Return the (x, y) coordinate for the center point of the cell that contains the specified text.  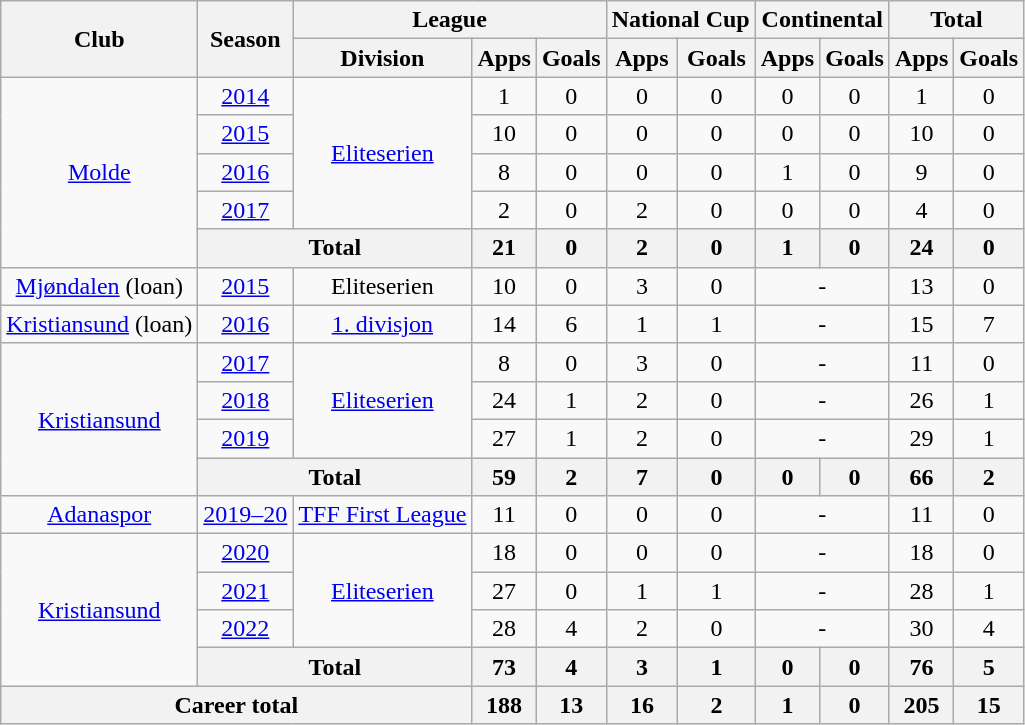
Continental (822, 20)
League (450, 20)
Adanaspor (100, 515)
188 (504, 705)
21 (504, 248)
205 (921, 705)
9 (921, 172)
1. divisjon (382, 324)
5 (989, 667)
26 (921, 400)
National Cup (680, 20)
29 (921, 438)
2020 (246, 553)
Career total (236, 705)
16 (642, 705)
30 (921, 629)
Mjøndalen (loan) (100, 286)
2019–20 (246, 515)
6 (571, 324)
2018 (246, 400)
Division (382, 58)
TFF First League (382, 515)
Club (100, 39)
Molde (100, 172)
Season (246, 39)
76 (921, 667)
14 (504, 324)
2019 (246, 438)
Kristiansund (loan) (100, 324)
2014 (246, 96)
59 (504, 477)
66 (921, 477)
2022 (246, 629)
2021 (246, 591)
73 (504, 667)
